Determine the (x, y) coordinate at the center of the cell enclosing the given text.  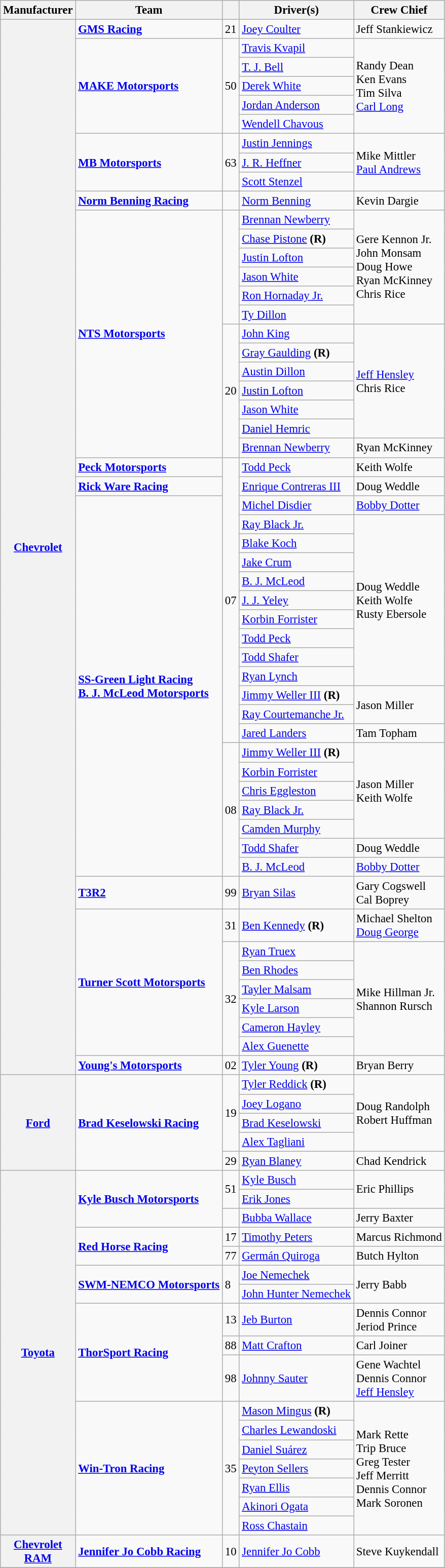
Blake Koch (296, 543)
Chevrolet RAM (38, 1552)
Erik Jones (296, 1199)
Doug RandolphRobert Huffman (399, 1113)
Doug WeddleKeith WolfeRusty Ebersole (399, 600)
20 (230, 391)
John King (296, 334)
Peck Motorsports (149, 467)
Bryan Berry (399, 1066)
Alex Tagliani (296, 1142)
Marcus Richmond (399, 1237)
T. J. Bell (296, 67)
SWM-NEMCO Motorsports (149, 1284)
Chase Pistone (R) (296, 239)
Gene WachtelDennis ConnorJeff Hensley (399, 1379)
Jeff HensleyChris Rice (399, 381)
Mike MittlerPaul Andrews (399, 162)
Matt Crafton (296, 1346)
51 (230, 1189)
Jared Landers (296, 734)
Jason Miller (399, 705)
ThorSport Racing (149, 1353)
63 (230, 162)
Mark RetteTrip BruceGreg TesterJeff MerrittDennis ConnorMark Soronen (399, 1469)
Win-Tron Racing (149, 1469)
J. R. Heffner (296, 163)
Akinori Ogata (296, 1506)
Peyton Sellers (296, 1468)
10 (230, 1552)
31 (230, 926)
John Hunter Nemechek (296, 1294)
Ryan Lynch (296, 677)
Derek White (296, 86)
Scott Stenzel (296, 181)
07 (230, 600)
Rick Ware Racing (149, 486)
Joey Coulter (296, 29)
Gere Kennon Jr.John MonsamDoug HoweRyan McKinneyChris Rice (399, 267)
Brad Keselowski (296, 1123)
17 (230, 1237)
Joe Nemechek (296, 1275)
Manufacturer (38, 10)
Alex Guenette (296, 1046)
Ross Chastain (296, 1525)
Justin Jennings (296, 143)
99 (230, 892)
Tyler Reddick (R) (296, 1085)
Ryan Ellis (296, 1487)
Tam Topham (399, 734)
Wendell Chavous (296, 124)
T3R2 (149, 892)
Ryan Truex (296, 951)
Charles Lewandoski (296, 1430)
MB Motorsports (149, 162)
Norm Benning Racing (149, 201)
88 (230, 1346)
02 (230, 1066)
Gary CogswellCal Boprey (399, 892)
Mike Hillman Jr.Shannon Rursch (399, 999)
Kyle Larson (296, 1008)
Jennifer Jo Cobb (296, 1552)
Ryan McKinney (399, 448)
Austin Dillon (296, 372)
77 (230, 1256)
Michel Disdier (296, 505)
Ryan Blaney (296, 1161)
32 (230, 999)
Jeb Burton (296, 1320)
21 (230, 29)
Cameron Hayley (296, 1028)
Michael SheltonDoug George (399, 926)
Kyle Busch (296, 1180)
Crew Chief (399, 10)
Bryan Silas (296, 892)
Camden Murphy (296, 829)
Ty Dillon (296, 315)
8 (230, 1284)
Ron Hornaday Jr. (296, 296)
Randy DeanKen EvansTim SilvaCarl Long (399, 86)
Ben Kennedy (R) (296, 926)
Chris Eggleston (296, 791)
Jerry Baxter (399, 1218)
Jerry Babb (399, 1284)
Daniel Suárez (296, 1449)
Norm Benning (296, 201)
Keith Wolfe (399, 467)
J. J. Yeley (296, 600)
Chad Kendrick (399, 1161)
Red Horse Racing (149, 1246)
35 (230, 1469)
MAKE Motorsports (149, 86)
Ford (38, 1123)
Johnny Sauter (296, 1379)
Jennifer Jo Cobb Racing (149, 1552)
Toyota (38, 1353)
Kevin Dargie (399, 201)
Ray Courtemanche Jr. (296, 715)
Ben Rhodes (296, 970)
13 (230, 1320)
Tyler Young (R) (296, 1066)
Eric Phillips (399, 1189)
Mason Mingus (R) (296, 1412)
Butch Hylton (399, 1256)
Young's Motorsports (149, 1066)
Enrique Contreras III (296, 486)
Jake Crum (296, 562)
Brad Keselowski Racing (149, 1123)
Team (149, 10)
GMS Racing (149, 29)
Dennis ConnorJeriod Prince (399, 1320)
Daniel Hemric (296, 429)
Tayler Malsam (296, 990)
Gray Gaulding (R) (296, 353)
Jeff Stankiewicz (399, 29)
19 (230, 1113)
Kyle Busch Motorsports (149, 1199)
Steve Kuykendall (399, 1552)
Chevrolet (38, 547)
Driver(s) (296, 10)
Timothy Peters (296, 1237)
98 (230, 1379)
50 (230, 86)
08 (230, 809)
SS-Green Light Racing B. J. McLeod Motorsports (149, 686)
Carl Joiner (399, 1346)
Bubba Wallace (296, 1218)
29 (230, 1161)
Turner Scott Motorsports (149, 983)
Travis Kvapil (296, 48)
Jason MillerKeith Wolfe (399, 791)
NTS Motorsports (149, 333)
Germán Quiroga (296, 1256)
Jordan Anderson (296, 105)
Joey Logano (296, 1104)
